Extract the [x, y] coordinate from the center of the cell holding the provided text.  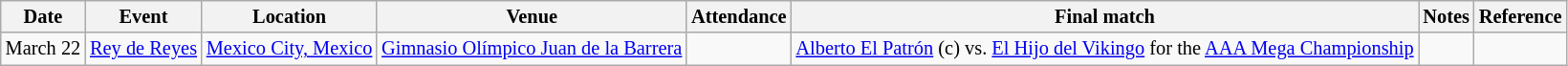
Alberto El Patrón (c) vs. El Hijo del Vikingo for the AAA Mega Championship [1105, 49]
Final match [1105, 16]
Gimnasio Olímpico Juan de la Barrera [532, 49]
Date [43, 16]
Notes [1447, 16]
Reference [1520, 16]
Event [143, 16]
Attendance [738, 16]
Venue [532, 16]
Mexico City, Mexico [289, 49]
March 22 [43, 49]
Rey de Reyes [143, 49]
Location [289, 16]
